Determine the (x, y) coordinate at the center of the cell enclosing the given text.  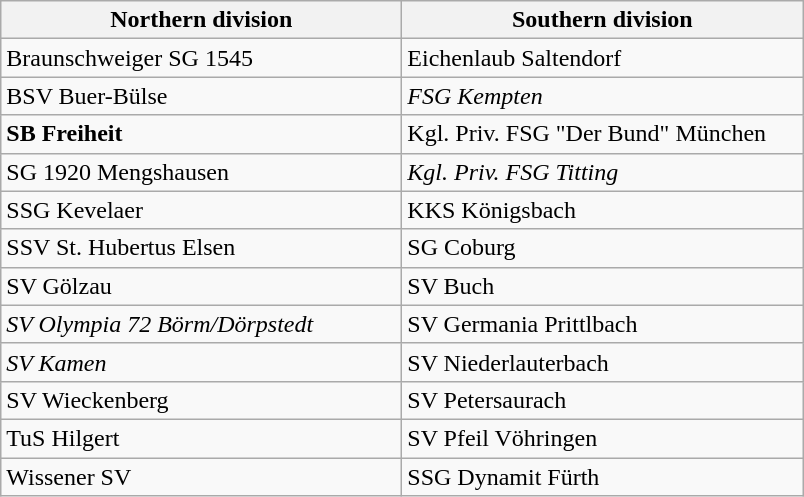
SB Freiheit (202, 134)
BSV Buer-Bülse (202, 96)
Southern division (602, 20)
TuS Hilgert (202, 438)
SSG Kevelaer (202, 210)
SV Olympia 72 Börm/Dörpstedt (202, 324)
Northern division (202, 20)
SV Niederlauterbach (602, 362)
KKS Königsbach (602, 210)
Kgl. Priv. FSG Titting (602, 172)
SSV St. Hubertus Elsen (202, 248)
SV Petersaurach (602, 400)
Braunschweiger SG 1545 (202, 58)
SV Germania Prittlbach (602, 324)
SV Buch (602, 286)
SG 1920 Mengshausen (202, 172)
SV Pfeil Vöhringen (602, 438)
Kgl. Priv. FSG "Der Bund" München (602, 134)
Wissener SV (202, 477)
SV Gölzau (202, 286)
SG Coburg (602, 248)
SV Kamen (202, 362)
FSG Kempten (602, 96)
SSG Dynamit Fürth (602, 477)
Eichenlaub Saltendorf (602, 58)
SV Wieckenberg (202, 400)
